From the cell containing the given text, extract its center point as (X, Y) coordinate. 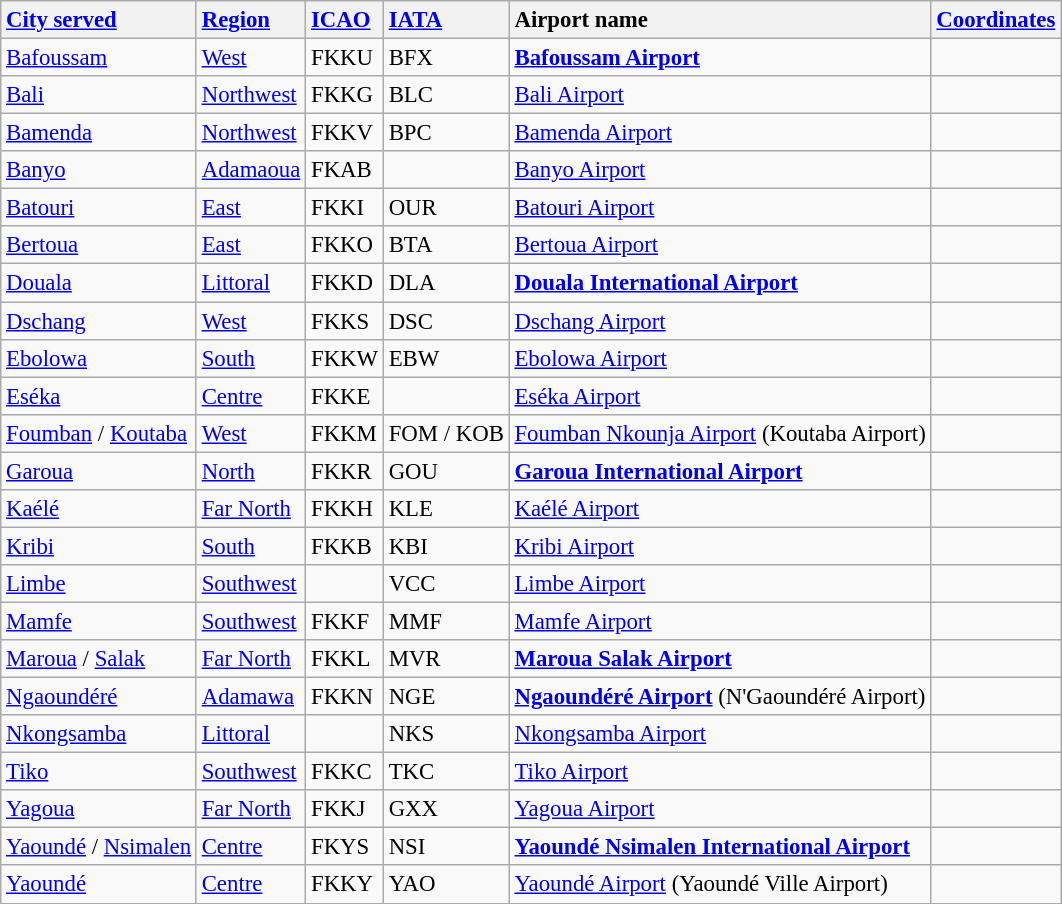
NKS (446, 734)
Banyo Airport (720, 170)
FKKU (345, 58)
FKKW (345, 358)
FOM / KOB (446, 433)
Region (250, 20)
Ngaoundéré Airport (N'Gaoundéré Airport) (720, 697)
Eséka (99, 396)
Bertoua Airport (720, 245)
Bali Airport (720, 95)
Bafoussam (99, 58)
Eséka Airport (720, 396)
FKKF (345, 621)
FKKL (345, 659)
Kribi Airport (720, 546)
DSC (446, 321)
KLE (446, 509)
FKKD (345, 283)
Mamfe (99, 621)
GXX (446, 809)
BTA (446, 245)
TKC (446, 772)
FKKV (345, 133)
Airport name (720, 20)
Batouri (99, 208)
Kribi (99, 546)
EBW (446, 358)
Limbe (99, 584)
Dschang (99, 321)
Nkongsamba (99, 734)
Maroua / Salak (99, 659)
Garoua International Airport (720, 471)
Yagoua Airport (720, 809)
Batouri Airport (720, 208)
Douala International Airport (720, 283)
Foumban Nkounja Airport (Koutaba Airport) (720, 433)
Yaoundé / Nsimalen (99, 847)
FKKC (345, 772)
MMF (446, 621)
Ngaoundéré (99, 697)
Bamenda (99, 133)
Foumban / Koutaba (99, 433)
FKKM (345, 433)
FKKG (345, 95)
BFX (446, 58)
VCC (446, 584)
Bali (99, 95)
Tiko Airport (720, 772)
Ebolowa Airport (720, 358)
BLC (446, 95)
Yaoundé Airport (Yaoundé Ville Airport) (720, 885)
Nkongsamba Airport (720, 734)
Tiko (99, 772)
Bafoussam Airport (720, 58)
FKKJ (345, 809)
OUR (446, 208)
Douala (99, 283)
Yagoua (99, 809)
Adamaoua (250, 170)
FKKE (345, 396)
MVR (446, 659)
ICAO (345, 20)
FKAB (345, 170)
North (250, 471)
FKKR (345, 471)
Kaélé (99, 509)
BPC (446, 133)
Limbe Airport (720, 584)
FKKO (345, 245)
Garoua (99, 471)
FKKY (345, 885)
FKKI (345, 208)
YAO (446, 885)
Yaoundé (99, 885)
Ebolowa (99, 358)
Dschang Airport (720, 321)
IATA (446, 20)
FKYS (345, 847)
DLA (446, 283)
Bertoua (99, 245)
GOU (446, 471)
FKKB (345, 546)
FKKN (345, 697)
FKKS (345, 321)
Bamenda Airport (720, 133)
NGE (446, 697)
Banyo (99, 170)
Kaélé Airport (720, 509)
Maroua Salak Airport (720, 659)
Yaoundé Nsimalen International Airport (720, 847)
FKKH (345, 509)
Adamawa (250, 697)
Mamfe Airport (720, 621)
KBI (446, 546)
City served (99, 20)
NSI (446, 847)
Coordinates (996, 20)
